Scan for the cell matching the given text and deliver its [X, Y] coordinate at center. 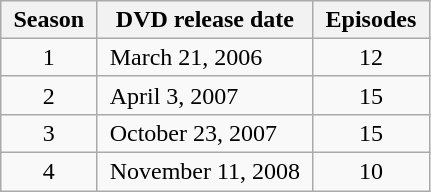
DVD release date [205, 20]
April 3, 2007 [205, 95]
10 [371, 171]
Episodes [371, 20]
12 [371, 57]
Season [49, 20]
October 23, 2007 [205, 133]
2 [49, 95]
1 [49, 57]
November 11, 2008 [205, 171]
4 [49, 171]
3 [49, 133]
March 21, 2006 [205, 57]
